From the cell containing the given text, extract its center point as [X, Y] coordinate. 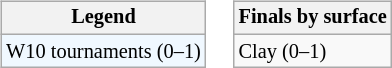
Clay (0–1) [313, 51]
Finals by surface [313, 18]
Legend [103, 18]
W10 tournaments (0–1) [103, 51]
